For the text-containing cell, return its midpoint in [x, y] coordinate format. 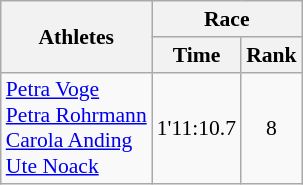
Race [227, 19]
Athletes [76, 36]
Time [196, 55]
8 [272, 128]
1'11:10.7 [196, 128]
Petra VogePetra RohrmannCarola AndingUte Noack [76, 128]
Rank [272, 55]
